Detect which cell encompasses the target text, then output its [X, Y] center coordinate. 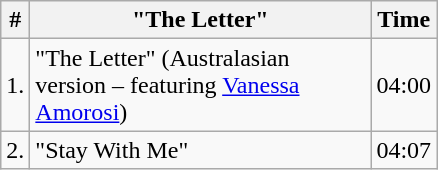
1. [16, 85]
2. [16, 150]
"The Letter" (Australasian version – featuring Vanessa Amorosi) [200, 85]
"The Letter" [200, 20]
04:00 [404, 85]
"Stay With Me" [200, 150]
04:07 [404, 150]
# [16, 20]
Time [404, 20]
